For the text-containing cell, return its midpoint in (x, y) coordinate format. 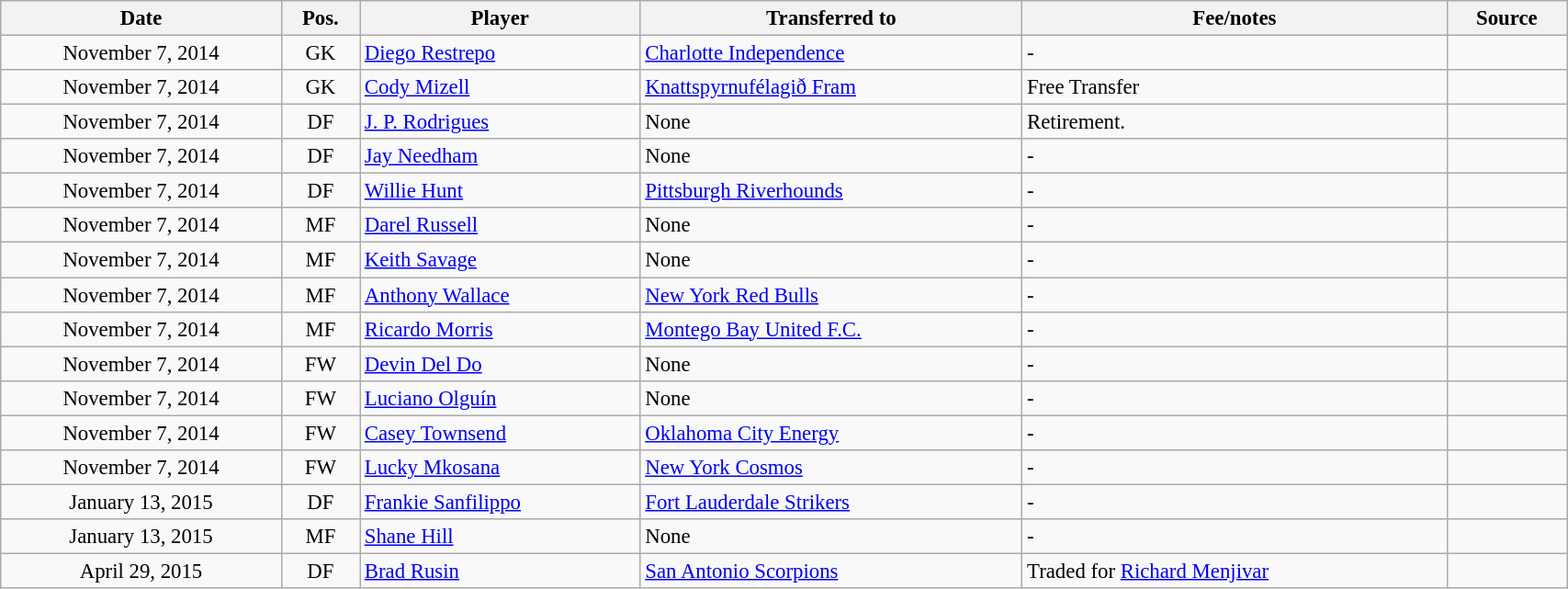
Oklahoma City Energy (831, 433)
Ricardo Morris (500, 329)
Pittsburgh Riverhounds (831, 191)
Anthony Wallace (500, 295)
Lucky Mkosana (500, 468)
Date (141, 18)
April 29, 2015 (141, 571)
Source (1506, 18)
J. P. Rodrigues (500, 122)
Fort Lauderdale Strikers (831, 502)
Darel Russell (500, 225)
Jay Needham (500, 156)
Fee/notes (1235, 18)
Knattspyrnufélagið Fram (831, 87)
Casey Townsend (500, 433)
Pos. (320, 18)
Montego Bay United F.C. (831, 329)
Cody Mizell (500, 87)
Traded for Richard Menjivar (1235, 571)
Transferred to (831, 18)
Brad Rusin (500, 571)
Shane Hill (500, 537)
New York Cosmos (831, 468)
Player (500, 18)
Retirement. (1235, 122)
Willie Hunt (500, 191)
Luciano Olguín (500, 398)
Diego Restrepo (500, 53)
New York Red Bulls (831, 295)
Devin Del Do (500, 364)
Keith Savage (500, 260)
Free Transfer (1235, 87)
San Antonio Scorpions (831, 571)
Charlotte Independence (831, 53)
Frankie Sanfilippo (500, 502)
